Return (X, Y) of the center of cell containing provided text 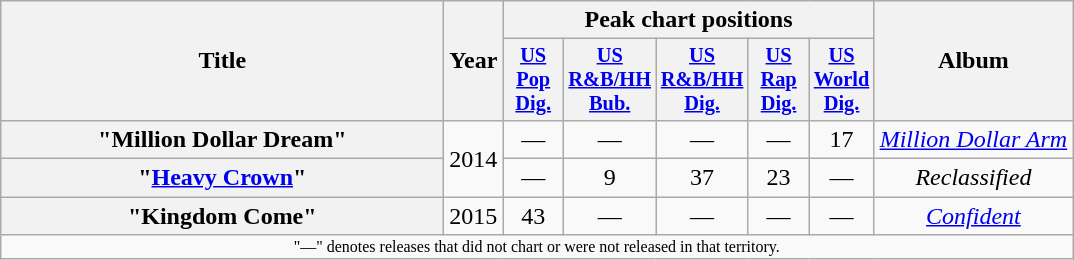
Million Dollar Arm (974, 139)
9 (610, 178)
"Kingdom Come" (222, 216)
Title (222, 61)
Confident (974, 216)
Year (474, 61)
2014 (474, 158)
43 (534, 216)
"Million Dollar Dream" (222, 139)
Album (974, 61)
Peak chart positions (688, 20)
2015 (474, 216)
37 (702, 178)
USRapDig. (778, 80)
17 (842, 139)
Reclassified (974, 178)
"Heavy Crown" (222, 178)
23 (778, 178)
USR&B/HHDig. (702, 80)
USPopDig. (534, 80)
USWorldDig. (842, 80)
USR&B/HHBub. (610, 80)
"—" denotes releases that did not chart or were not released in that territory. (537, 247)
